From the cell containing the given text, extract its center point as [x, y] coordinate. 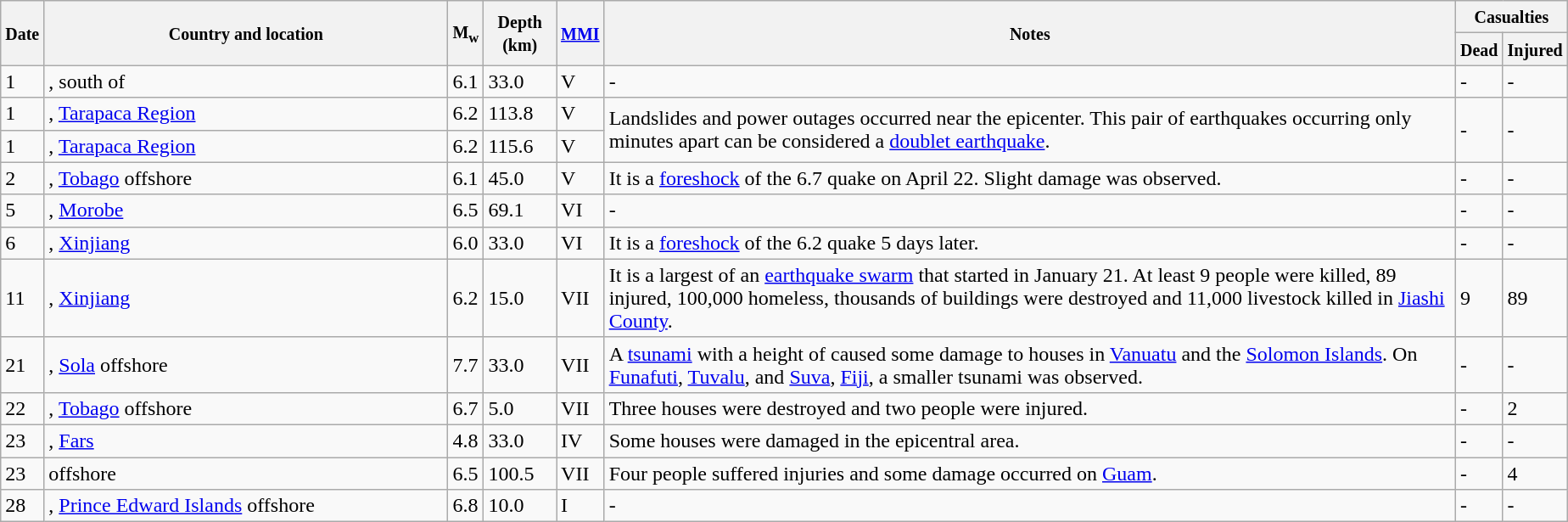
6 [22, 243]
, Fars [246, 441]
Injured [1535, 49]
Mw [466, 33]
7.7 [466, 365]
6.7 [466, 408]
9 [1479, 298]
Country and location [246, 33]
6.8 [466, 506]
Casualties [1511, 17]
10.0 [520, 506]
Some houses were damaged in the epicentral area. [1030, 441]
100.5 [520, 473]
Four people suffered injuries and some damage occurred on Guam. [1030, 473]
, Sola offshore [246, 365]
115.6 [520, 146]
21 [22, 365]
It is a foreshock of the 6.2 quake 5 days later. [1030, 243]
28 [22, 506]
89 [1535, 298]
15.0 [520, 298]
5 [22, 210]
22 [22, 408]
113.8 [520, 114]
MMI [580, 33]
11 [22, 298]
, Prince Edward Islands offshore [246, 506]
, south of [246, 81]
Date [22, 33]
4.8 [466, 441]
6.0 [466, 243]
Depth (km) [520, 33]
offshore [246, 473]
Notes [1030, 33]
, Morobe [246, 210]
It is a foreshock of the 6.7 quake on April 22. Slight damage was observed. [1030, 178]
69.1 [520, 210]
I [580, 506]
Dead [1479, 49]
Three houses were destroyed and two people were injured. [1030, 408]
5.0 [520, 408]
45.0 [520, 178]
4 [1535, 473]
IV [580, 441]
